Pinpoint the cell where the given text exists, returning its [X, Y] midpoint coordinate. 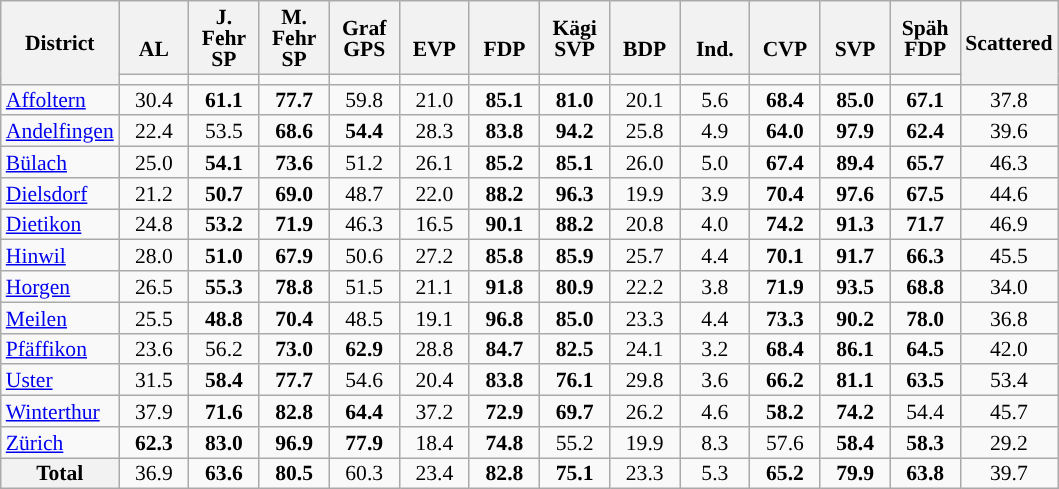
28.8 [434, 348]
19.1 [434, 318]
72.9 [504, 412]
53.2 [224, 224]
48.7 [364, 194]
82.5 [575, 348]
58.3 [925, 442]
Horgen [60, 286]
5.6 [715, 100]
79.9 [855, 474]
96.9 [294, 442]
59.8 [364, 100]
67.5 [925, 194]
63.5 [925, 380]
3.6 [715, 380]
91.8 [504, 286]
22.0 [434, 194]
54.1 [224, 162]
21.1 [434, 286]
62.4 [925, 132]
48.5 [364, 318]
GrafGPS [364, 38]
67.9 [294, 256]
70.1 [785, 256]
73.3 [785, 318]
63.6 [224, 474]
86.1 [855, 348]
45.7 [1008, 412]
73.0 [294, 348]
5.3 [715, 474]
Pfäffikon [60, 348]
21.2 [154, 194]
53.4 [1008, 380]
25.5 [154, 318]
34.0 [1008, 286]
65.7 [925, 162]
25.0 [154, 162]
51.0 [224, 256]
Uster [60, 380]
64.5 [925, 348]
24.8 [154, 224]
50.6 [364, 256]
3.8 [715, 286]
69.0 [294, 194]
25.8 [645, 132]
68.8 [925, 286]
48.8 [224, 318]
BDP [645, 38]
36.9 [154, 474]
62.9 [364, 348]
Dielsdorf [60, 194]
80.9 [575, 286]
91.7 [855, 256]
5.0 [715, 162]
28.3 [434, 132]
69.7 [575, 412]
26.1 [434, 162]
68.6 [294, 132]
16.5 [434, 224]
80.5 [294, 474]
27.2 [434, 256]
SpähFDP [925, 38]
66.2 [785, 380]
93.5 [855, 286]
74.8 [504, 442]
Affoltern [60, 100]
85.2 [504, 162]
50.7 [224, 194]
Bülach [60, 162]
75.1 [575, 474]
Hinwil [60, 256]
Zürich [60, 442]
64.4 [364, 412]
58.2 [785, 412]
39.6 [1008, 132]
Meilen [60, 318]
67.4 [785, 162]
3.9 [715, 194]
90.2 [855, 318]
81.0 [575, 100]
Total [60, 474]
44.6 [1008, 194]
3.2 [715, 348]
42.0 [1008, 348]
39.7 [1008, 474]
71.7 [925, 224]
Dietikon [60, 224]
96.3 [575, 194]
4.0 [715, 224]
83.0 [224, 442]
55.2 [575, 442]
85.8 [504, 256]
AL [154, 38]
8.3 [715, 442]
78.8 [294, 286]
76.1 [575, 380]
51.5 [364, 286]
66.3 [925, 256]
Ind. [715, 38]
91.3 [855, 224]
26.0 [645, 162]
61.1 [224, 100]
60.3 [364, 474]
23.4 [434, 474]
64.0 [785, 132]
51.2 [364, 162]
97.6 [855, 194]
37.2 [434, 412]
81.1 [855, 380]
65.2 [785, 474]
57.6 [785, 442]
29.8 [645, 380]
SVP [855, 38]
Winterthur [60, 412]
24.1 [645, 348]
Scattered [1008, 42]
22.2 [645, 286]
85.9 [575, 256]
31.5 [154, 380]
20.4 [434, 380]
63.8 [925, 474]
36.8 [1008, 318]
M. FehrSP [294, 38]
55.3 [224, 286]
89.4 [855, 162]
26.2 [645, 412]
30.4 [154, 100]
Andelfingen [60, 132]
EVP [434, 38]
18.4 [434, 442]
KägiSVP [575, 38]
97.9 [855, 132]
37.9 [154, 412]
20.1 [645, 100]
78.0 [925, 318]
37.8 [1008, 100]
56.2 [224, 348]
4.9 [715, 132]
46.9 [1008, 224]
20.8 [645, 224]
62.3 [154, 442]
25.7 [645, 256]
29.2 [1008, 442]
FDP [504, 38]
21.0 [434, 100]
45.5 [1008, 256]
77.9 [364, 442]
94.2 [575, 132]
67.1 [925, 100]
71.6 [224, 412]
23.6 [154, 348]
4.6 [715, 412]
28.0 [154, 256]
26.5 [154, 286]
CVP [785, 38]
96.8 [504, 318]
73.6 [294, 162]
53.5 [224, 132]
J. FehrSP [224, 38]
90.1 [504, 224]
54.6 [364, 380]
84.7 [504, 348]
District [60, 42]
22.4 [154, 132]
